Extract the (x, y) coordinate from the center of the cell holding the provided text.  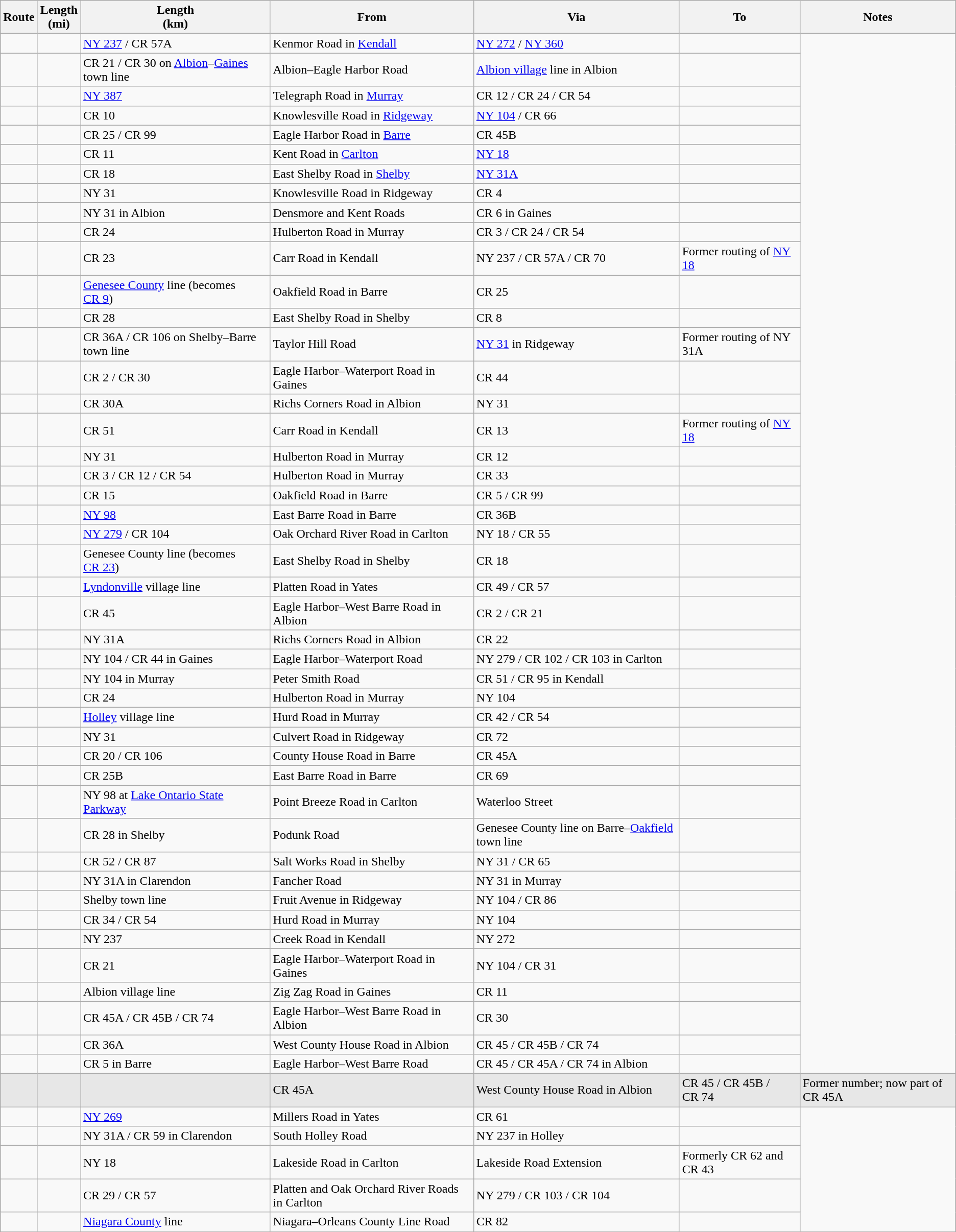
Culvert Road in Ridgeway (372, 737)
CR 21 (176, 965)
CR 20 / CR 106 (176, 756)
Lakeside Road Extension (576, 1162)
NY 31A in Clarendon (176, 881)
CR 10 (176, 115)
CR 12 / CR 24 / CR 54 (576, 96)
CR 44 (576, 378)
CR 15 (176, 495)
Albion village line (176, 992)
NY 104 / CR 31 (576, 965)
Peter Smith Road (372, 679)
Niagara County line (176, 1222)
CR 8 (576, 318)
NY 31 in Albion (176, 212)
CR 13 (576, 430)
NY 237 in Holley (576, 1136)
CR 22 (576, 639)
CR 28 in Shelby (176, 835)
Eagle Harbor–West Barre Road (372, 1064)
CR 21 / CR 30 on Albion–Gaines town line (176, 69)
CR 51 (176, 430)
Creek Road in Kendall (372, 939)
Via (576, 17)
Oak Orchard River Road in Carlton (372, 534)
CR 12 (576, 456)
NY 18 / CR 55 (576, 534)
Zig Zag Road in Gaines (372, 992)
NY 279 / CR 104 (176, 534)
NY 31A / CR 59 in Clarendon (176, 1136)
Genesee County line (becomes CR 23) (176, 561)
CR 5 in Barre (176, 1064)
NY 279 / CR 103 / CR 104 (576, 1196)
NY 387 (176, 96)
NY 237 / CR 57A / CR 70 (576, 258)
NY 272 (576, 939)
CR 25 / CR 99 (176, 135)
Eagle Harbor Road in Barre (372, 135)
CR 45 / CR 45A / CR 74 in Albion (576, 1064)
Waterloo Street (576, 802)
Former number; now part of CR 45A (877, 1091)
CR 4 (576, 193)
CR 82 (576, 1222)
CR 25B (176, 776)
CR 3 / CR 12 / CR 54 (176, 476)
Route (19, 17)
NY 104 in Murray (176, 679)
CR 2 / CR 30 (176, 378)
CR 5 / CR 99 (576, 495)
CR 45B (576, 135)
CR 69 (576, 776)
NY 104 / CR 66 (576, 115)
Genesee County line (becomes CR 9) (176, 291)
NY 31 in Murray (576, 881)
Lakeside Road in Carlton (372, 1162)
Platten Road in Yates (372, 587)
Podunk Road (372, 835)
NY 272 / NY 360 (576, 43)
County House Road in Barre (372, 756)
Genesee County line on Barre–Oakfield town line (576, 835)
Albion–Eagle Harbor Road (372, 69)
Shelby town line (176, 900)
Point Breeze Road in Carlton (372, 802)
CR 42 / CR 54 (576, 717)
CR 45A / CR 45B / CR 74 (176, 1018)
CR 36A (176, 1044)
NY 269 (176, 1117)
Albion village line in Albion (576, 69)
CR 34 / CR 54 (176, 920)
From (372, 17)
CR 2 / CR 21 (576, 613)
NY 31 / CR 65 (576, 861)
To (739, 17)
CR 28 (176, 318)
CR 30A (176, 404)
CR 61 (576, 1117)
CR 6 in Gaines (576, 212)
CR 33 (576, 476)
CR 72 (576, 737)
CR 23 (176, 258)
NY 98 (176, 515)
CR 36A / CR 106 on Shelby–Barre town line (176, 344)
NY 31 in Ridgeway (576, 344)
Lyndonville village line (176, 587)
Holley village line (176, 717)
CR 49 / CR 57 (576, 587)
Fruit Avenue in Ridgeway (372, 900)
CR 29 / CR 57 (176, 1196)
NY 279 / CR 102 / CR 103 in Carlton (576, 659)
NY 237 / CR 57A (176, 43)
Kent Road in Carlton (372, 154)
Former routing of NY 31A (739, 344)
Densmore and Kent Roads (372, 212)
Millers Road in Yates (372, 1117)
CR 30 (576, 1018)
NY 104 / CR 44 in Gaines (176, 659)
Eagle Harbor–Waterport Road (372, 659)
Platten and Oak Orchard River Roads in Carlton (372, 1196)
NY 104 / CR 86 (576, 900)
NY 98 at Lake Ontario State Parkway (176, 802)
CR 25 (576, 291)
CR 45 (176, 613)
CR 52 / CR 87 (176, 861)
Fancher Road (372, 881)
Length(km) (176, 17)
Taylor Hill Road (372, 344)
Telegraph Road in Murray (372, 96)
Kenmor Road in Kendall (372, 43)
South Holley Road (372, 1136)
NY 237 (176, 939)
Notes (877, 17)
Length(mi) (59, 17)
CR 51 / CR 95 in Kendall (576, 679)
CR 36B (576, 515)
CR 3 / CR 24 / CR 54 (576, 232)
Salt Works Road in Shelby (372, 861)
Formerly CR 62 and CR 43 (739, 1162)
Niagara–Orleans County Line Road (372, 1222)
